Provide the [X, Y] coordinate of the cell's center where the given text is located.  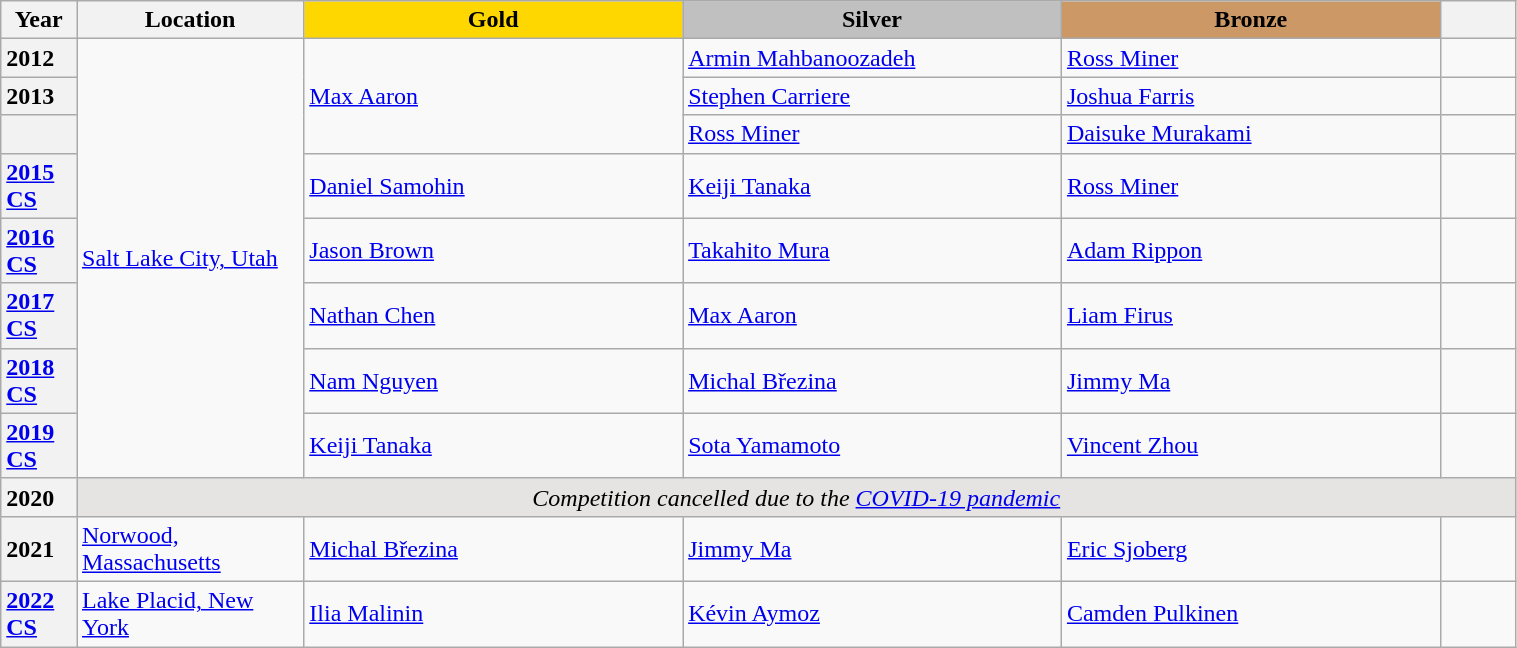
2015 CS [39, 186]
2018 CS [39, 380]
Sota Yamamoto [872, 446]
Nam Nguyen [494, 380]
2022 CS [39, 614]
Location [190, 20]
Competition cancelled due to the COVID-19 pandemic [796, 497]
Vincent Zhou [1250, 446]
Daniel Samohin [494, 186]
2017 CS [39, 316]
2013 [39, 96]
Takahito Mura [872, 250]
Adam Rippon [1250, 250]
2012 [39, 58]
Salt Lake City, Utah [190, 259]
Daisuke Murakami [1250, 134]
Silver [872, 20]
Kévin Aymoz [872, 614]
Gold [494, 20]
Nathan Chen [494, 316]
Liam Firus [1250, 316]
Jason Brown [494, 250]
Norwood, Massachusetts [190, 548]
Joshua Farris [1250, 96]
2020 [39, 497]
Ilia Malinin [494, 614]
Camden Pulkinen [1250, 614]
Stephen Carriere [872, 96]
2016 CS [39, 250]
Armin Mahbanoozadeh [872, 58]
Year [39, 20]
2019 CS [39, 446]
2021 [39, 548]
Eric Sjoberg [1250, 548]
Bronze [1250, 20]
Lake Placid, New York [190, 614]
